For the text-containing cell, return its midpoint in [x, y] coordinate format. 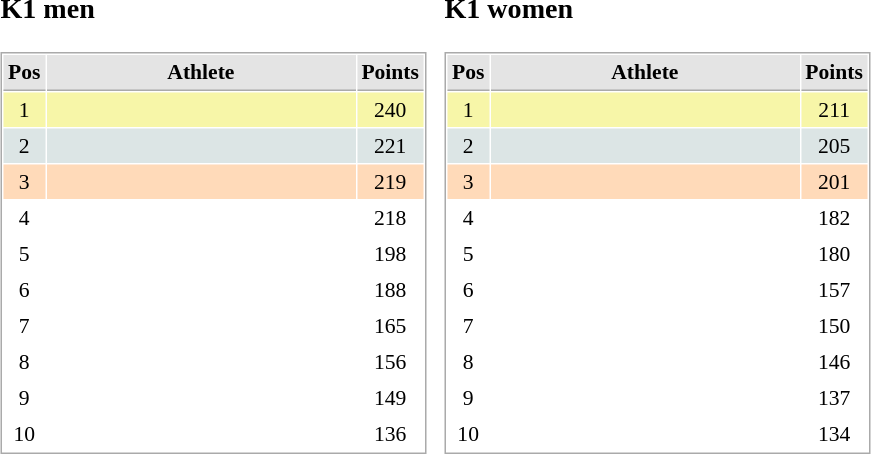
205 [834, 146]
157 [834, 290]
165 [390, 326]
182 [834, 218]
149 [390, 398]
188 [390, 290]
156 [390, 362]
180 [834, 254]
136 [390, 434]
150 [834, 326]
211 [834, 110]
146 [834, 362]
134 [834, 434]
221 [390, 146]
218 [390, 218]
201 [834, 182]
137 [834, 398]
240 [390, 110]
198 [390, 254]
219 [390, 182]
